Determine the [X, Y] coordinate at the center of the cell enclosing the given text.  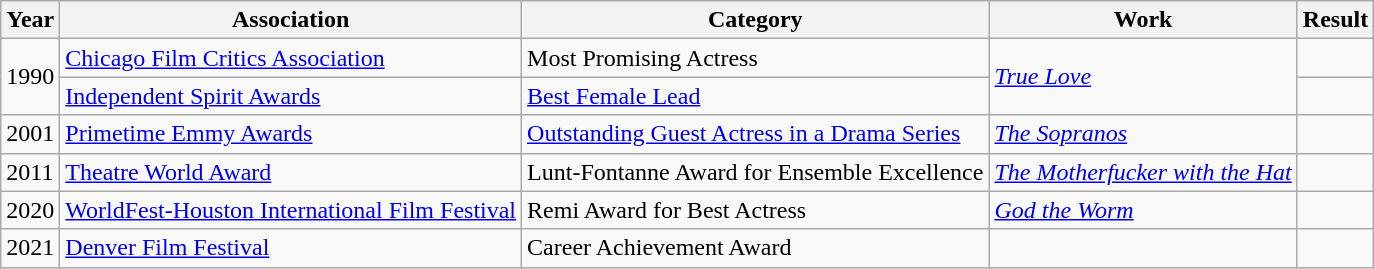
Work [1143, 20]
Result [1335, 20]
Year [30, 20]
Theatre World Award [291, 172]
True Love [1143, 77]
Denver Film Festival [291, 248]
Outstanding Guest Actress in a Drama Series [756, 134]
2021 [30, 248]
2011 [30, 172]
Chicago Film Critics Association [291, 58]
Primetime Emmy Awards [291, 134]
Category [756, 20]
Association [291, 20]
Independent Spirit Awards [291, 96]
God the Worm [1143, 210]
Lunt-Fontanne Award for Ensemble Excellence [756, 172]
Remi Award for Best Actress [756, 210]
Best Female Lead [756, 96]
WorldFest-Houston International Film Festival [291, 210]
The Sopranos [1143, 134]
Career Achievement Award [756, 248]
2020 [30, 210]
1990 [30, 77]
Most Promising Actress [756, 58]
2001 [30, 134]
The Motherfucker with the Hat [1143, 172]
